Return the (X, Y) coordinate for the center point of the cell that contains the specified text.  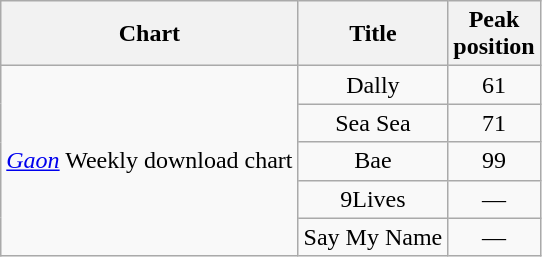
Dally (373, 85)
Gaon Weekly download chart (150, 161)
61 (494, 85)
9Lives (373, 199)
Say My Name (373, 237)
Bae (373, 161)
Chart (150, 34)
Title (373, 34)
99 (494, 161)
71 (494, 123)
Sea Sea (373, 123)
Peakposition (494, 34)
